Identify which cell holds the provided text, then report its (x, y) central coordinate. 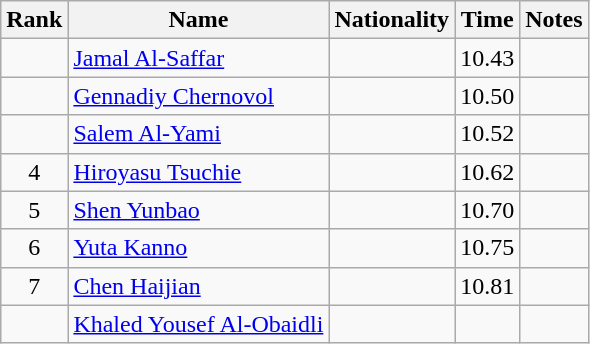
10.52 (488, 134)
10.75 (488, 248)
Hiroyasu Tsuchie (198, 172)
Time (488, 20)
Nationality (392, 20)
6 (34, 248)
Shen Yunbao (198, 210)
Salem Al-Yami (198, 134)
Jamal Al-Saffar (198, 58)
Name (198, 20)
Khaled Yousef Al-Obaidli (198, 324)
Gennadiy Chernovol (198, 96)
10.81 (488, 286)
7 (34, 286)
10.62 (488, 172)
10.70 (488, 210)
Chen Haijian (198, 286)
10.43 (488, 58)
Yuta Kanno (198, 248)
Notes (554, 20)
Rank (34, 20)
5 (34, 210)
4 (34, 172)
10.50 (488, 96)
